Extract the (X, Y) coordinate from the center of the cell holding the provided text.  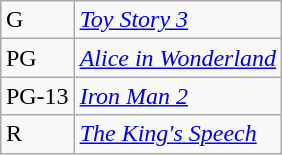
Alice in Wonderland (178, 58)
G (37, 20)
PG (37, 58)
Iron Man 2 (178, 96)
The King's Speech (178, 134)
R (37, 134)
PG-13 (37, 96)
Toy Story 3 (178, 20)
